Pinpoint the cell where the given text exists, returning its (x, y) midpoint coordinate. 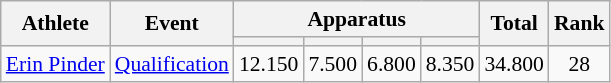
Athlete (56, 24)
Apparatus (357, 19)
12.150 (268, 64)
7.500 (332, 64)
Qualification (172, 64)
34.800 (514, 64)
8.350 (450, 64)
6.800 (392, 64)
Rank (580, 24)
Event (172, 24)
28 (580, 64)
Total (514, 24)
Erin Pinder (56, 64)
